Return the (X, Y) coordinate for the center point of the cell that contains the specified text.  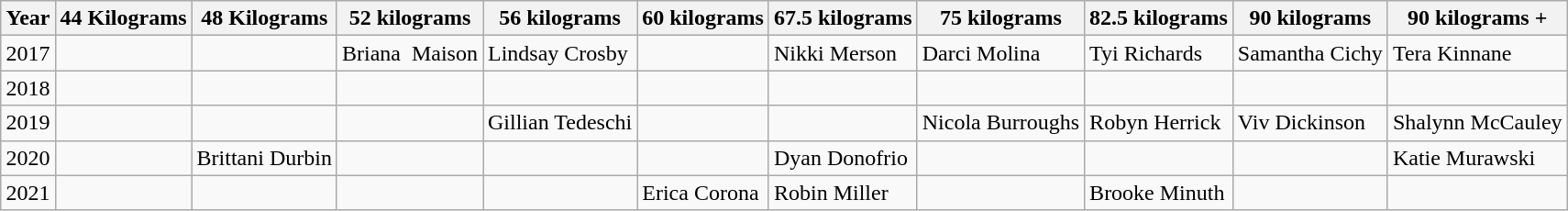
Robin Miller (843, 193)
2021 (28, 193)
Shalynn McCauley (1477, 123)
Robyn Herrick (1159, 123)
Dyan Donofrio (843, 158)
Briana Maison (409, 53)
48 Kilograms (264, 18)
Tyi Richards (1159, 53)
Nicola Burroughs (1000, 123)
Lindsay Crosby (559, 53)
Year (28, 18)
Gillian Tedeschi (559, 123)
Nikki Merson (843, 53)
Tera Kinnane (1477, 53)
82.5 kilograms (1159, 18)
Katie Murawski (1477, 158)
2017 (28, 53)
2020 (28, 158)
52 kilograms (409, 18)
90 kilograms + (1477, 18)
Brittani Durbin (264, 158)
Samantha Cichy (1309, 53)
67.5 kilograms (843, 18)
75 kilograms (1000, 18)
56 kilograms (559, 18)
44 Kilograms (123, 18)
2019 (28, 123)
90 kilograms (1309, 18)
Viv Dickinson (1309, 123)
Darci Molina (1000, 53)
60 kilograms (703, 18)
Brooke Minuth (1159, 193)
2018 (28, 88)
Erica Corona (703, 193)
